Locate the cell with the specified text and output its (x, y) center coordinate. 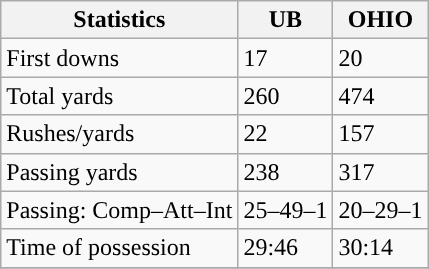
Statistics (120, 20)
Time of possession (120, 248)
25–49–1 (286, 210)
UB (286, 20)
30:14 (380, 248)
Passing yards (120, 172)
First downs (120, 58)
260 (286, 96)
20–29–1 (380, 210)
157 (380, 134)
Passing: Comp–Att–Int (120, 210)
29:46 (286, 248)
22 (286, 134)
474 (380, 96)
317 (380, 172)
Rushes/yards (120, 134)
17 (286, 58)
238 (286, 172)
Total yards (120, 96)
20 (380, 58)
OHIO (380, 20)
